Extract the (X, Y) coordinate from the center of the cell holding the provided text.  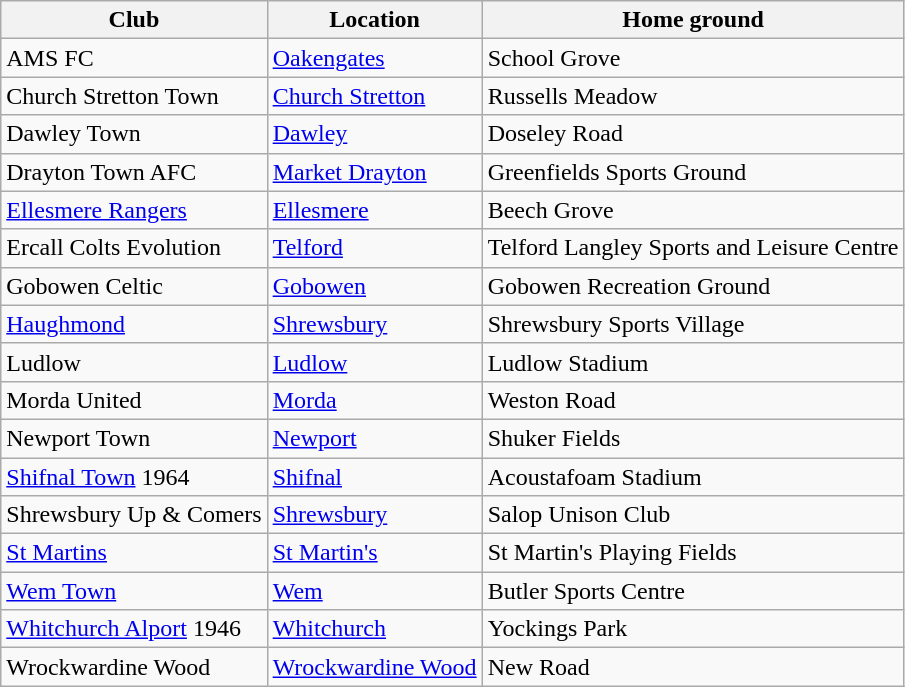
Haughmond (134, 324)
Ellesmere (374, 210)
Newport (374, 438)
Drayton Town AFC (134, 172)
Shifnal Town 1964 (134, 477)
Church Stretton Town (134, 96)
Church Stretton (374, 96)
Salop Unison Club (693, 515)
Ellesmere Rangers (134, 210)
Butler Sports Centre (693, 591)
Ercall Colts Evolution (134, 248)
Shifnal (374, 477)
Dawley (374, 134)
Dawley Town (134, 134)
Whitchurch Alport 1946 (134, 629)
AMS FC (134, 58)
Location (374, 20)
Gobowen Recreation Ground (693, 286)
Yockings Park (693, 629)
Gobowen (374, 286)
Newport Town (134, 438)
Ludlow Stadium (693, 362)
Morda (374, 400)
Oakengates (374, 58)
St Martin's (374, 553)
Beech Grove (693, 210)
New Road (693, 667)
Morda United (134, 400)
Telford (374, 248)
Club (134, 20)
Gobowen Celtic (134, 286)
Weston Road (693, 400)
Shrewsbury Up & Comers (134, 515)
Shrewsbury Sports Village (693, 324)
Telford Langley Sports and Leisure Centre (693, 248)
Greenfields Sports Ground (693, 172)
Acoustafoam Stadium (693, 477)
Market Drayton (374, 172)
School Grove (693, 58)
Doseley Road (693, 134)
Russells Meadow (693, 96)
Shuker Fields (693, 438)
Wem (374, 591)
St Martins (134, 553)
Whitchurch (374, 629)
Home ground (693, 20)
Wem Town (134, 591)
St Martin's Playing Fields (693, 553)
